Locate the cell with the specified text and output its [X, Y] center coordinate. 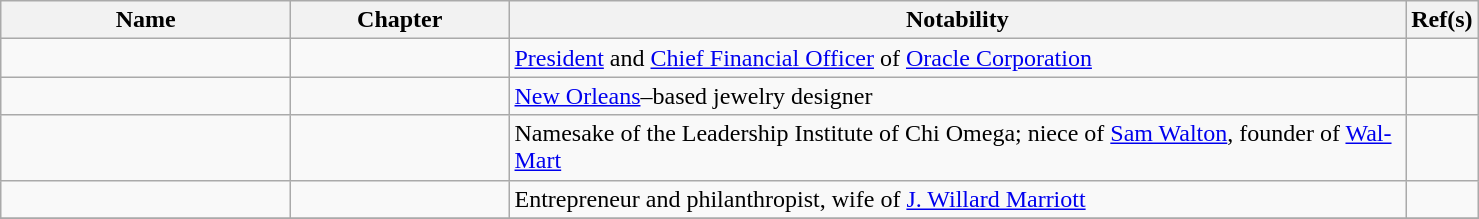
New Orleans–based jewelry designer [958, 96]
Namesake of the Leadership Institute of Chi Omega; niece of Sam Walton, founder of Wal-Mart [958, 148]
Ref(s) [1442, 20]
President and Chief Financial Officer of Oracle Corporation [958, 58]
Chapter [400, 20]
Notability [958, 20]
Name [146, 20]
Entrepreneur and philanthropist, wife of J. Willard Marriott [958, 199]
